Extract the [x, y] coordinate from the center of the cell holding the provided text.  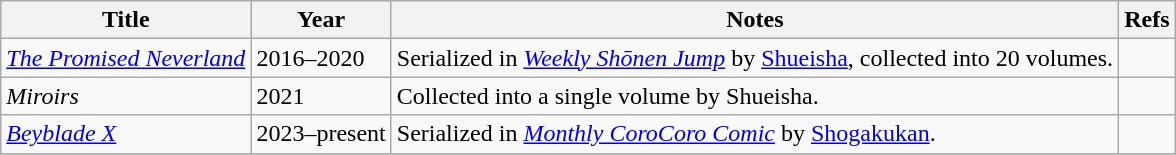
Notes [754, 20]
Year [321, 20]
Refs [1147, 20]
Serialized in Monthly CoroCoro Comic by Shogakukan. [754, 134]
Beyblade X [126, 134]
2016–2020 [321, 58]
Serialized in Weekly Shōnen Jump by Shueisha, collected into 20 volumes. [754, 58]
2021 [321, 96]
Miroirs [126, 96]
Title [126, 20]
The Promised Neverland [126, 58]
2023–present [321, 134]
Collected into a single volume by Shueisha. [754, 96]
